Return the (x, y) coordinate for the center point of the cell that contains the specified text.  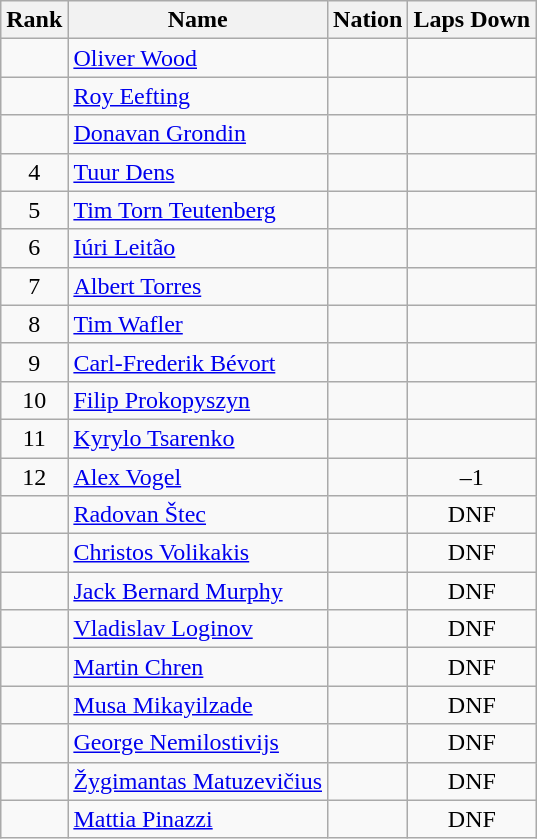
Vladislav Loginov (198, 629)
Christos Volikakis (198, 553)
5 (34, 210)
Alex Vogel (198, 477)
7 (34, 286)
9 (34, 362)
11 (34, 438)
12 (34, 477)
Filip Prokopyszyn (198, 400)
Mattia Pinazzi (198, 819)
Donavan Grondin (198, 134)
Musa Mikayilzade (198, 705)
Laps Down (472, 20)
Carl-Frederik Bévort (198, 362)
Tuur Dens (198, 172)
6 (34, 248)
8 (34, 324)
Tim Wafler (198, 324)
Rank (34, 20)
George Nemilostivijs (198, 743)
–1 (472, 477)
4 (34, 172)
Iúri Leitão (198, 248)
Oliver Wood (198, 58)
Nation (368, 20)
Radovan Štec (198, 515)
10 (34, 400)
Tim Torn Teutenberg (198, 210)
Martin Chren (198, 667)
Roy Eefting (198, 96)
Name (198, 20)
Albert Torres (198, 286)
Kyrylo Tsarenko (198, 438)
Jack Bernard Murphy (198, 591)
Žygimantas Matuzevičius (198, 781)
